Capture the cell that displays the provided text and extract its [x, y] central coordinate. 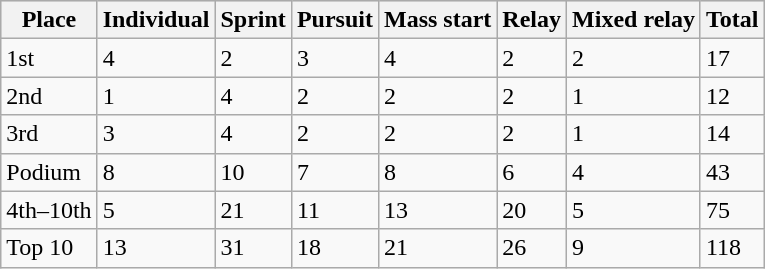
Total [732, 20]
6 [532, 172]
14 [732, 134]
Pursuit [334, 20]
Place [49, 20]
11 [334, 210]
31 [253, 248]
75 [732, 210]
Top 10 [49, 248]
20 [532, 210]
43 [732, 172]
10 [253, 172]
Relay [532, 20]
Sprint [253, 20]
118 [732, 248]
Mixed relay [634, 20]
26 [532, 248]
18 [334, 248]
Podium [49, 172]
Individual [156, 20]
17 [732, 58]
1st [49, 58]
2nd [49, 96]
3rd [49, 134]
7 [334, 172]
12 [732, 96]
9 [634, 248]
4th–10th [49, 210]
Mass start [437, 20]
